Extract the [X, Y] coordinate from the center of the cell holding the provided text.  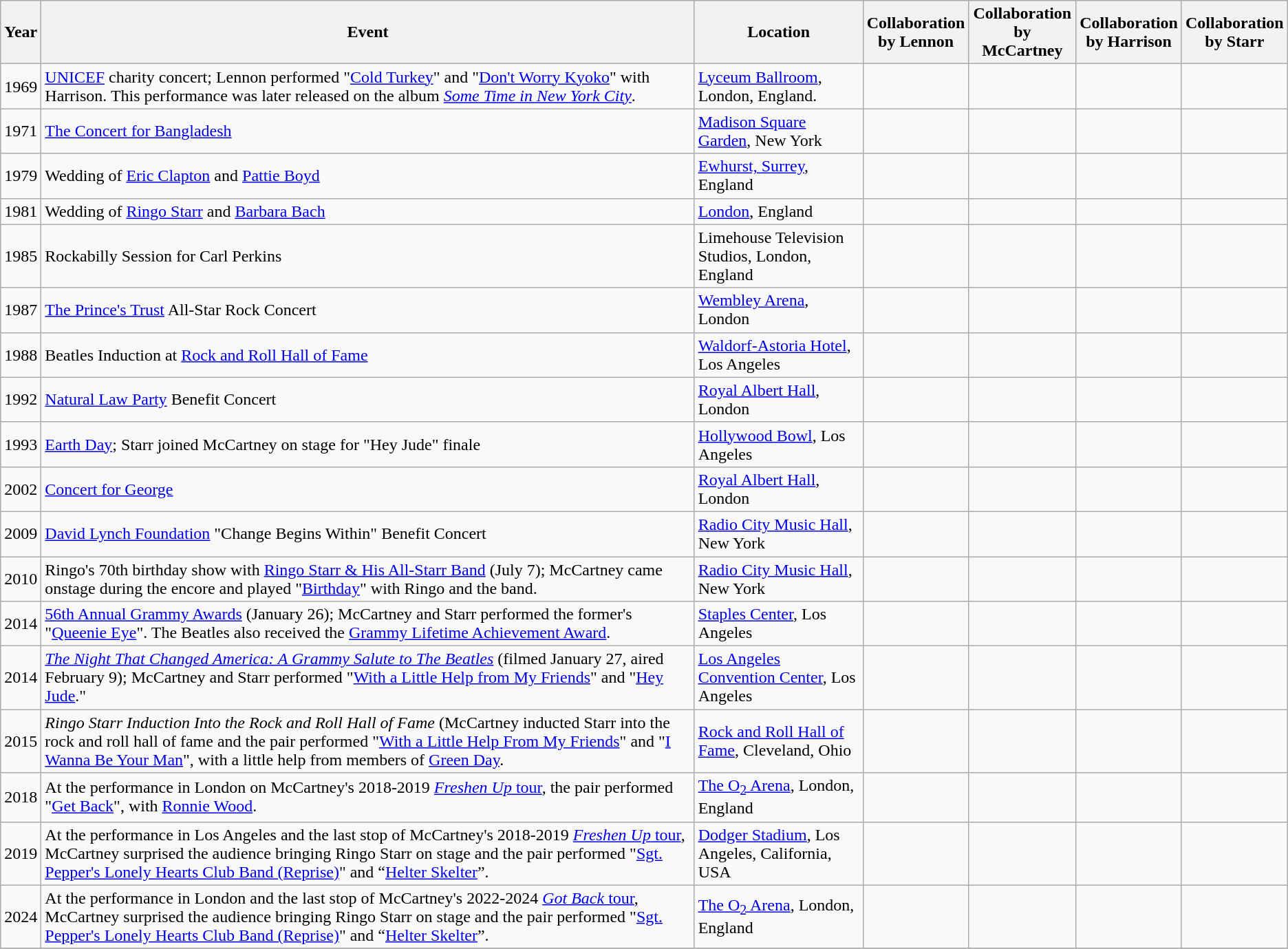
The Concert for Bangladesh [367, 131]
1987 [21, 310]
1981 [21, 211]
Limehouse Television Studios, London, England [779, 256]
Lyceum Ballroom, London, England. [779, 87]
1988 [21, 355]
Collaborationby Lennon [916, 32]
London, England [779, 211]
1979 [21, 176]
Dodger Stadium, Los Angeles, California, USA [779, 853]
1985 [21, 256]
Madison Square Garden, New York [779, 131]
At the performance in London on McCartney's 2018-2019 Freshen Up tour, the pair performed "Get Back", with Ronnie Wood. [367, 797]
The Prince's Trust All-Star Rock Concert [367, 310]
1971 [21, 131]
2009 [21, 534]
Waldorf-Astoria Hotel, Los Angeles [779, 355]
2010 [21, 578]
Collaborationby Starr [1234, 32]
2018 [21, 797]
Location [779, 32]
Beatles Induction at Rock and Roll Hall of Fame [367, 355]
Ewhurst, Surrey, England [779, 176]
1969 [21, 87]
Rock and Roll Hall of Fame, Cleveland, Ohio [779, 741]
Collaborationby Harrison [1129, 32]
2024 [21, 917]
2002 [21, 489]
Natural Law Party Benefit Concert [367, 399]
Wedding of Ringo Starr and Barbara Bach [367, 211]
1992 [21, 399]
2019 [21, 853]
Rockabilly Session for Carl Perkins [367, 256]
Wedding of Eric Clapton and Pattie Boyd [367, 176]
Year [21, 32]
Earth Day; Starr joined McCartney on stage for "Hey Jude" finale [367, 445]
Staples Center, Los Angeles [779, 623]
Los Angeles Convention Center, Los Angeles [779, 678]
Hollywood Bowl, Los Angeles [779, 445]
David Lynch Foundation "Change Begins Within" Benefit Concert [367, 534]
Concert for George [367, 489]
Event [367, 32]
2015 [21, 741]
Wembley Arena, London [779, 310]
Collaborationby McCartney [1022, 32]
1993 [21, 445]
